Search for the cell housing the specified text and yield its (x, y) center coordinate. 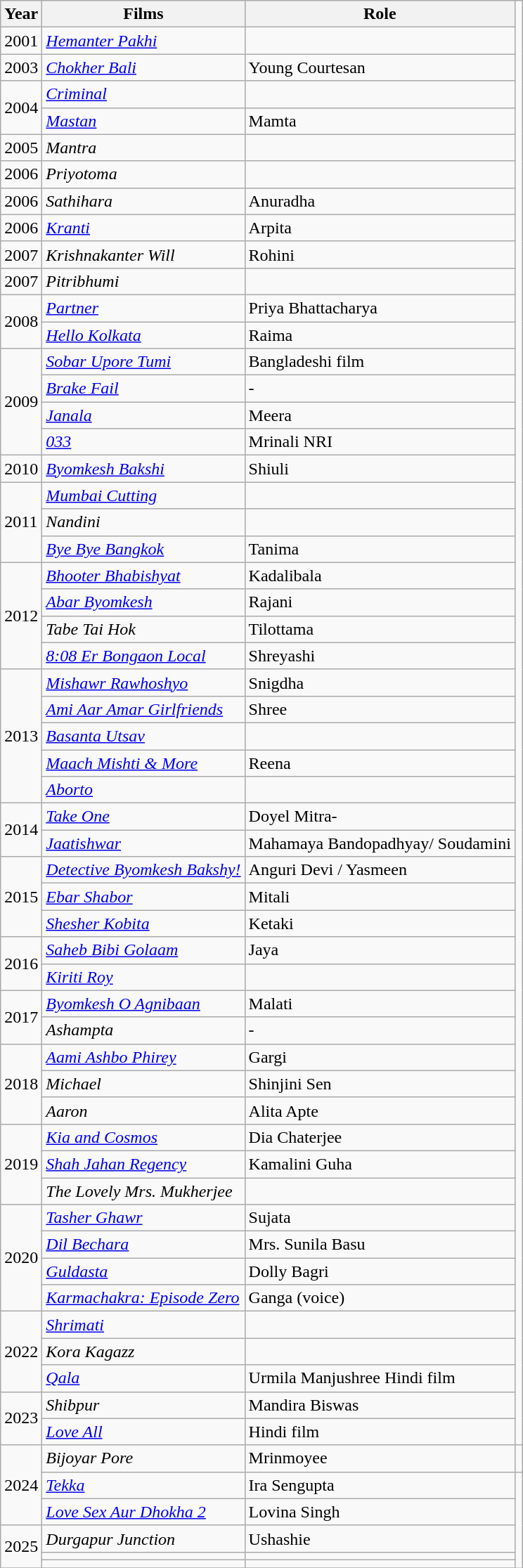
Mumbai Cutting (143, 495)
Jaatishwar (143, 843)
Dia Chaterjee (380, 1137)
2008 (21, 321)
Arpita (380, 228)
Mandira Biswas (380, 1405)
Basanta Utsav (143, 736)
Sobar Upore Tumi (143, 362)
Love All (143, 1432)
Shesher Kobita (143, 924)
Mrs. Sunila Basu (380, 1245)
Malati (380, 1004)
Kamalini Guha (380, 1164)
Tasher Ghawr (143, 1218)
Kranti (143, 228)
Films (143, 14)
033 (143, 442)
Ketaki (380, 924)
2018 (21, 1084)
2012 (21, 616)
Pitribhumi (143, 281)
2025 (21, 1546)
Anuradha (380, 201)
Shreyashi (380, 656)
Criminal (143, 94)
Tanima (380, 549)
Meera (380, 415)
Shinjini Sen (380, 1084)
Snigdha (380, 682)
Hemanter Pakhi (143, 41)
2009 (21, 402)
Janala (143, 415)
Abar Byomkesh (143, 602)
Bhooter Bhabishyat (143, 576)
Tabe Tai Hok (143, 629)
8:08 Er Bongaon Local (143, 656)
2005 (21, 148)
Kadalibala (380, 576)
Lovina Singh (380, 1512)
Byomkesh O Agnibaan (143, 1004)
Qala (143, 1378)
Dolly Bagri (380, 1271)
Alita Apte (380, 1110)
2001 (21, 41)
The Lovely Mrs. Mukherjee (143, 1191)
Mantra (143, 148)
2015 (21, 897)
Bye Bye Bangkok (143, 549)
Mahamaya Bandopadhyay/ Soudamini (380, 843)
Shree (380, 709)
Aami Ashbo Phirey (143, 1057)
Take One (143, 817)
Kiriti Roy (143, 977)
2003 (21, 67)
Year (21, 14)
Nandini (143, 522)
Shiuli (380, 469)
2020 (21, 1258)
Priya Bhattacharya (380, 308)
Mishawr Rawhoshyo (143, 682)
Ganga (voice) (380, 1298)
Shrimati (143, 1325)
2014 (21, 830)
Ashampta (143, 1030)
Detective Byomkesh Bakshy! (143, 870)
Jaya (380, 950)
Chokher Bali (143, 67)
Love Sex Aur Dhokha 2 (143, 1512)
Ami Aar Amar Girlfriends (143, 709)
Durgapur Junction (143, 1538)
Mastan (143, 121)
Mamta (380, 121)
Ebar Shabor (143, 897)
Reena (380, 763)
Maach Mishti & More (143, 763)
Ushashie (380, 1538)
Krishnakanter Will (143, 254)
2013 (21, 736)
Ira Sengupta (380, 1485)
Saheb Bibi Golaam (143, 950)
Partner (143, 308)
Bangladeshi film (380, 362)
Mitali (380, 897)
Rajani (380, 602)
Hindi film (380, 1432)
Aaron (143, 1110)
Aborto (143, 790)
Guldasta (143, 1271)
2022 (21, 1352)
Rohini (380, 254)
2024 (21, 1485)
2019 (21, 1164)
Shibpur (143, 1405)
2023 (21, 1418)
Raima (380, 335)
2011 (21, 522)
2016 (21, 964)
2004 (21, 108)
Byomkesh Bakshi (143, 469)
Role (380, 14)
Sujata (380, 1218)
Gargi (380, 1057)
Bijoyar Pore (143, 1458)
Sathihara (143, 201)
Urmila Manjushree Hindi film (380, 1378)
Priyotoma (143, 174)
Dil Bechara (143, 1245)
Kora Kagazz (143, 1352)
Mrinmoyee (380, 1458)
2010 (21, 469)
2017 (21, 1017)
Tekka (143, 1485)
Brake Fail (143, 389)
Michael (143, 1084)
Young Courtesan (380, 67)
Doyel Mitra- (380, 817)
Anguri Devi / Yasmeen (380, 870)
Shah Jahan Regency (143, 1164)
Hello Kolkata (143, 335)
Tilottama (380, 629)
Karmachakra: Episode Zero (143, 1298)
Mrinali NRI (380, 442)
Kia and Cosmos (143, 1137)
